Return the (X, Y) coordinate for the center point of the cell that contains the specified text.  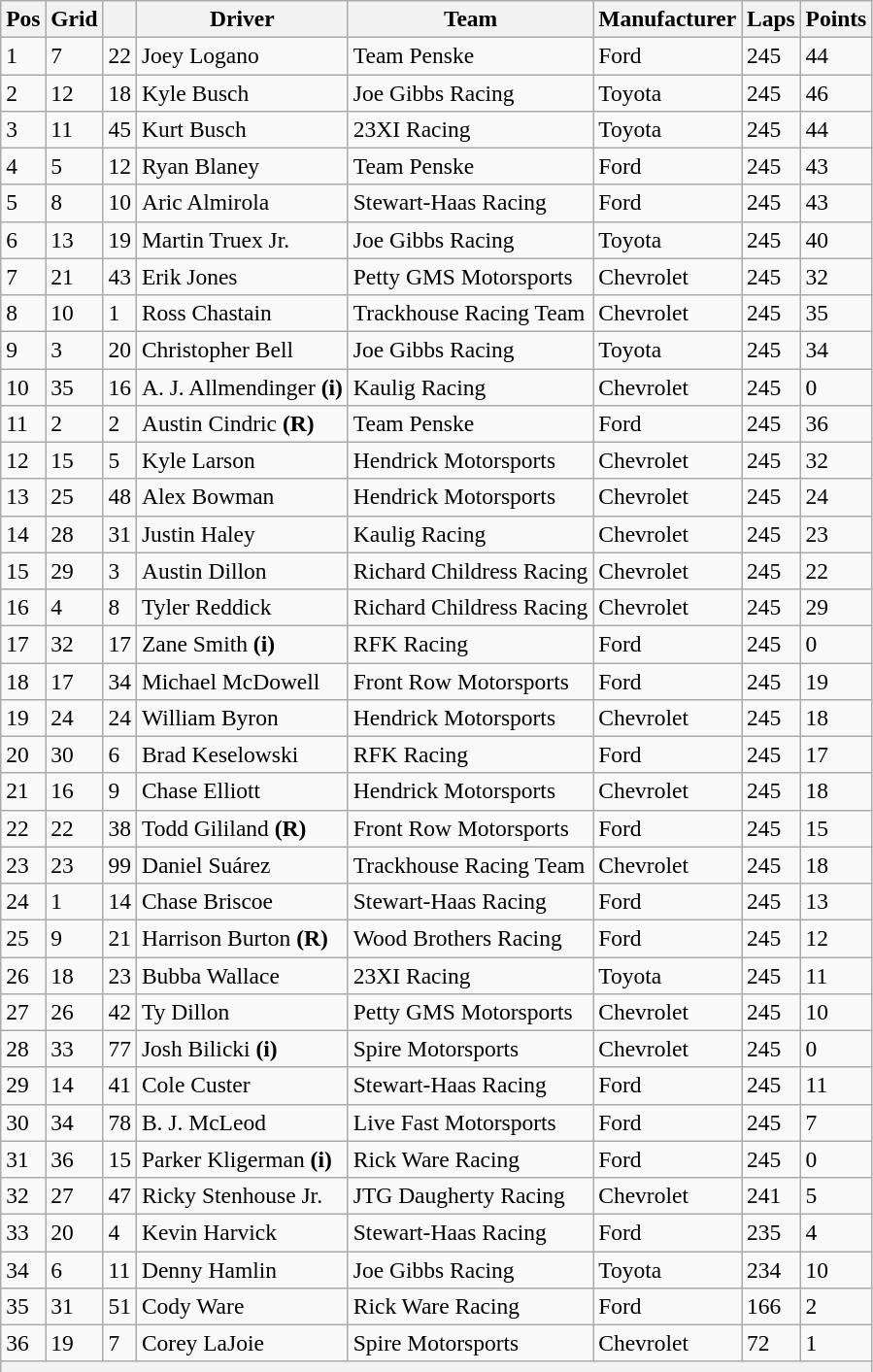
Bubba Wallace (242, 975)
Brad Keselowski (242, 754)
51 (119, 1306)
Live Fast Motorsports (470, 1122)
Tyler Reddick (242, 607)
Ryan Blaney (242, 166)
Daniel Suárez (242, 865)
235 (771, 1232)
Austin Dillon (242, 571)
Chase Elliott (242, 791)
234 (771, 1269)
Parker Kligerman (i) (242, 1159)
Points (836, 18)
Austin Cindric (R) (242, 423)
Kurt Busch (242, 129)
46 (836, 92)
Cole Custer (242, 1086)
A. J. Allmendinger (i) (242, 386)
Martin Truex Jr. (242, 240)
Team (470, 18)
Christopher Bell (242, 350)
Kyle Larson (242, 460)
Wood Brothers Racing (470, 938)
Manufacturer (668, 18)
Alex Bowman (242, 497)
40 (836, 240)
77 (119, 1049)
Harrison Burton (R) (242, 938)
42 (119, 1012)
Zane Smith (i) (242, 644)
Josh Bilicki (i) (242, 1049)
Chase Briscoe (242, 901)
166 (771, 1306)
Pos (23, 18)
99 (119, 865)
Michael McDowell (242, 681)
JTG Daugherty Racing (470, 1195)
Grid (74, 18)
Ty Dillon (242, 1012)
48 (119, 497)
241 (771, 1195)
Cody Ware (242, 1306)
Denny Hamlin (242, 1269)
Aric Almirola (242, 203)
Corey LaJoie (242, 1343)
45 (119, 129)
Laps (771, 18)
B. J. McLeod (242, 1122)
William Byron (242, 718)
47 (119, 1195)
Kyle Busch (242, 92)
Kevin Harvick (242, 1232)
Todd Gililand (R) (242, 828)
38 (119, 828)
Ricky Stenhouse Jr. (242, 1195)
78 (119, 1122)
Justin Haley (242, 534)
Ross Chastain (242, 313)
Driver (242, 18)
72 (771, 1343)
Erik Jones (242, 277)
Joey Logano (242, 55)
41 (119, 1086)
